Identify which cell holds the provided text, then report its [X, Y] central coordinate. 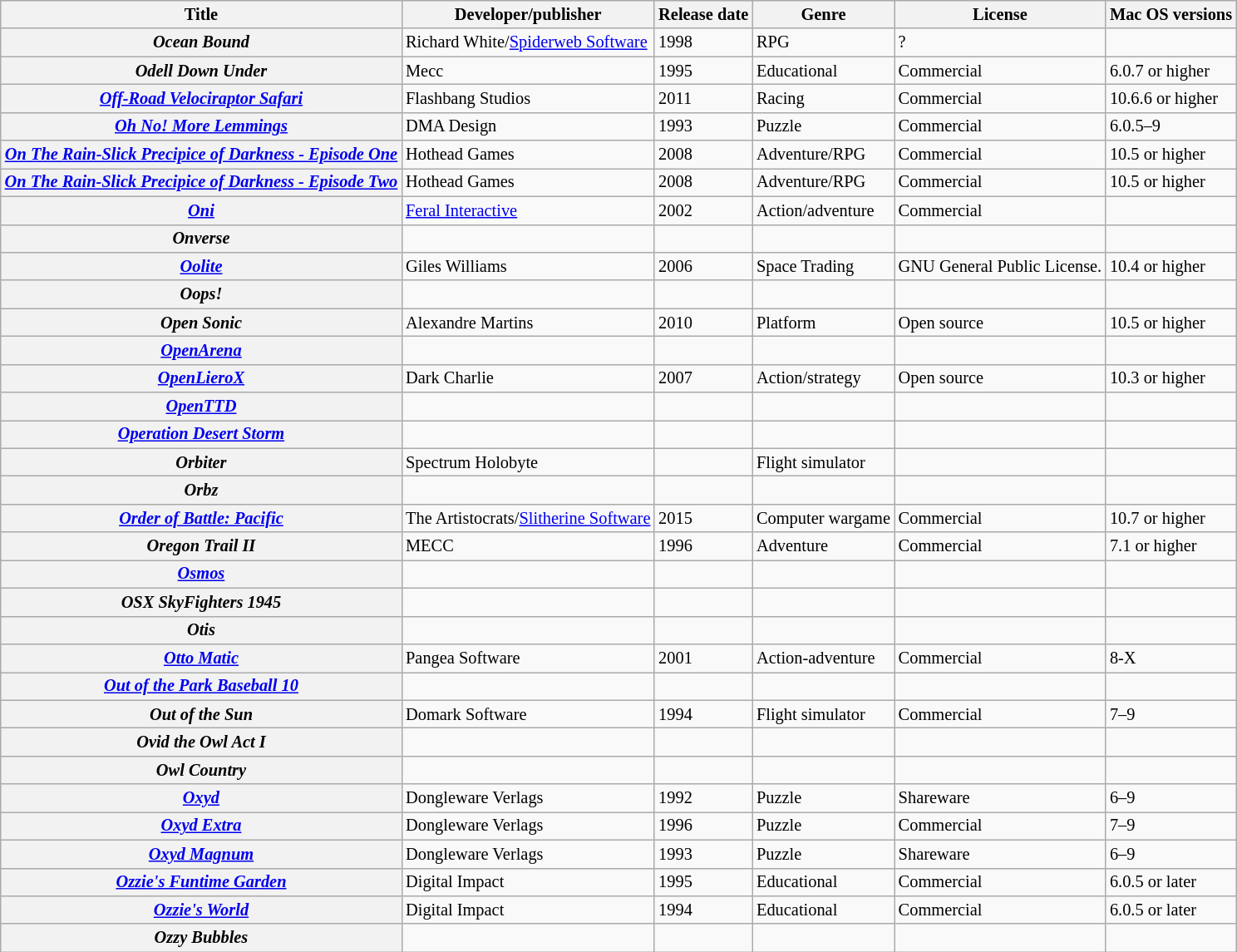
6.0.7 or higher [1170, 71]
2002 [703, 210]
2010 [703, 323]
Spectrum Holobyte [528, 462]
Action-adventure [823, 658]
Oxyd Extra [201, 826]
Computer wargame [823, 518]
Racing [823, 98]
1992 [703, 798]
Genre [823, 14]
Otis [201, 630]
Domark Software [528, 714]
Dark Charlie [528, 378]
Oolite [201, 266]
OSX SkyFighters 1945 [201, 602]
Title [201, 14]
Ozzie's Funtime Garden [201, 882]
Oregon Trail II [201, 546]
10.4 or higher [1170, 266]
Ozzie's World [201, 910]
GNU General Public License. [1000, 266]
Order of Battle: Pacific [201, 518]
Owl Country [201, 770]
Otto Matic [201, 658]
Alexandre Martins [528, 323]
2015 [703, 518]
OpenTTD [201, 407]
Out of the Park Baseball 10 [201, 686]
Ocean Bound [201, 42]
Oxyd [201, 798]
7.1 or higher [1170, 546]
Off-Road Velociraptor Safari [201, 98]
Mecc [528, 71]
Operation Desert Storm [201, 434]
10.7 or higher [1170, 518]
Open Sonic [201, 323]
8-X [1170, 658]
Mac OS versions [1170, 14]
On The Rain-Slick Precipice of Darkness - Episode One [201, 155]
Richard White/Spiderweb Software [528, 42]
Onverse [201, 239]
MECC [528, 546]
RPG [823, 42]
Flashbang Studios [528, 98]
Adventure [823, 546]
Out of the Sun [201, 714]
2011 [703, 98]
Oops! [201, 294]
2007 [703, 378]
Giles Williams [528, 266]
Developer/publisher [528, 14]
On The Rain-Slick Precipice of Darkness - Episode Two [201, 182]
Oxyd Magnum [201, 854]
OpenLieroX [201, 378]
Space Trading [823, 266]
License [1000, 14]
6.0.5–9 [1170, 126]
DMA Design [528, 126]
Pangea Software [528, 658]
10.3 or higher [1170, 378]
? [1000, 42]
Action/strategy [823, 378]
Action/adventure [823, 210]
1998 [703, 42]
Orbz [201, 490]
Osmos [201, 574]
Ozzy Bubbles [201, 938]
Odell Down Under [201, 71]
Release date [703, 14]
OpenArena [201, 350]
2001 [703, 658]
Oh No! More Lemmings [201, 126]
Orbiter [201, 462]
2006 [703, 266]
10.6.6 or higher [1170, 98]
Platform [823, 323]
Oni [201, 210]
The Artistocrats/Slitherine Software [528, 518]
Feral Interactive [528, 210]
Ovid the Owl Act I [201, 742]
